Locate the cell with the specified text and output its (X, Y) center coordinate. 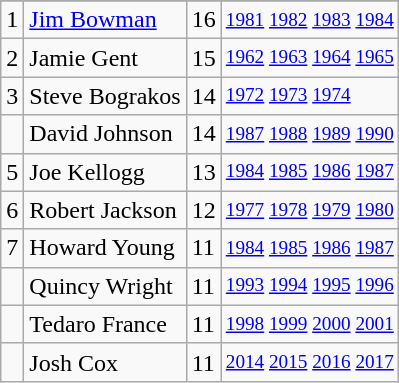
Tedaro France (105, 324)
16 (204, 20)
Robert Jackson (105, 210)
Quincy Wright (105, 286)
Steve Bograkos (105, 96)
1998 1999 2000 2001 (310, 324)
David Johnson (105, 134)
Jamie Gent (105, 58)
Joe Kellogg (105, 172)
2 (12, 58)
Howard Young (105, 248)
13 (204, 172)
1993 1994 1995 1996 (310, 286)
1962 1963 1964 1965 (310, 58)
1981 1982 1983 1984 (310, 20)
12 (204, 210)
5 (12, 172)
1977 1978 1979 1980 (310, 210)
7 (12, 248)
3 (12, 96)
Josh Cox (105, 362)
Jim Bowman (105, 20)
1 (12, 20)
1987 1988 1989 1990 (310, 134)
1972 1973 1974 (310, 96)
6 (12, 210)
2014 2015 2016 2017 (310, 362)
15 (204, 58)
